Locate the cell with the specified text and output its [X, Y] center coordinate. 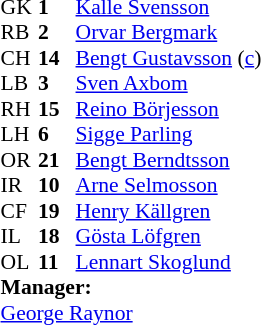
RB [20, 33]
IR [20, 185]
21 [57, 160]
15 [57, 109]
IL [20, 237]
10 [57, 185]
14 [57, 58]
LH [20, 135]
18 [57, 237]
CF [20, 211]
RH [20, 109]
19 [57, 211]
6 [57, 135]
3 [57, 83]
11 [57, 262]
CH [20, 58]
2 [57, 33]
OR [20, 160]
OL [20, 262]
LB [20, 83]
